Find where the given text appears and provide that cell's center as [X, Y] coordinate. 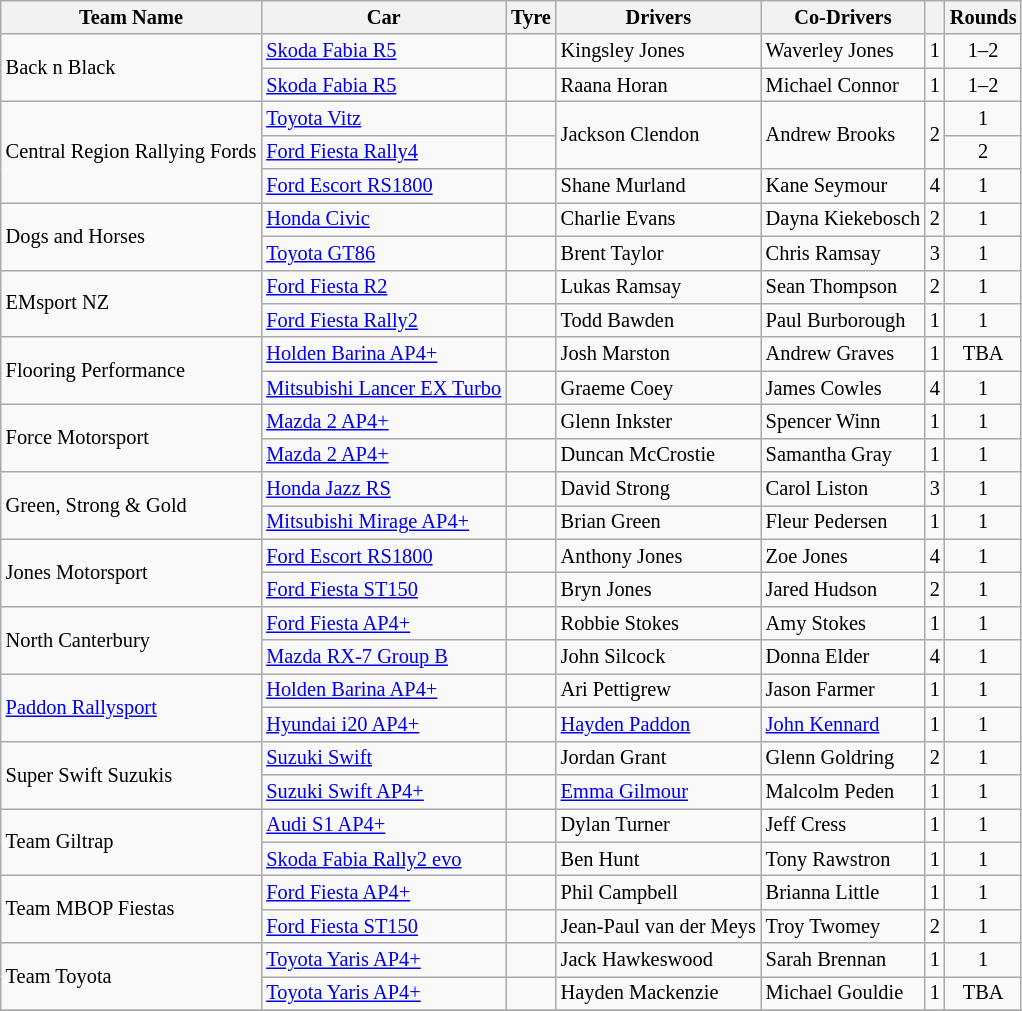
Sarah Brennan [843, 960]
Donna Elder [843, 657]
Sean Thompson [843, 287]
Toyota GT86 [384, 253]
Bryn Jones [658, 589]
Suzuki Swift AP4+ [384, 791]
Michael Connor [843, 85]
Andrew Brooks [843, 134]
Paddon Rallysport [132, 706]
Phil Campbell [658, 892]
Team Name [132, 17]
Andrew Graves [843, 354]
Troy Twomey [843, 926]
Josh Marston [658, 354]
Waverley Jones [843, 51]
Jeff Cress [843, 825]
Samantha Gray [843, 455]
John Silcock [658, 657]
Glenn Goldring [843, 758]
Tony Rawstron [843, 859]
David Strong [658, 489]
Brianna Little [843, 892]
Back n Black [132, 68]
Jones Motorsport [132, 572]
Jason Farmer [843, 690]
North Canterbury [132, 640]
Audi S1 AP4+ [384, 825]
Co-Drivers [843, 17]
Ari Pettigrew [658, 690]
Charlie Evans [658, 219]
Amy Stokes [843, 623]
Malcolm Peden [843, 791]
Mitsubishi Mirage AP4+ [384, 522]
Drivers [658, 17]
Dayna Kiekebosch [843, 219]
Super Swift Suzukis [132, 774]
Graeme Coey [658, 388]
Car [384, 17]
Zoe Jones [843, 556]
Emma Gilmour [658, 791]
Brian Green [658, 522]
Ben Hunt [658, 859]
Carol Liston [843, 489]
Hayden Mackenzie [658, 993]
Hyundai i20 AP4+ [384, 724]
Shane Murland [658, 186]
Suzuki Swift [384, 758]
Todd Bawden [658, 320]
Green, Strong & Gold [132, 506]
Team MBOP Fiestas [132, 908]
Toyota Vitz [384, 118]
Team Toyota [132, 976]
Rounds [984, 17]
Jackson Clendon [658, 134]
Honda Civic [384, 219]
Raana Horan [658, 85]
Jordan Grant [658, 758]
Flooring Performance [132, 370]
James Cowles [843, 388]
Central Region Rallying Fords [132, 152]
Dylan Turner [658, 825]
Glenn Inkster [658, 421]
Mazda RX-7 Group B [384, 657]
Ford Fiesta Rally2 [384, 320]
Paul Burborough [843, 320]
Tyre [531, 17]
Michael Gouldie [843, 993]
Team Giltrap [132, 842]
Jack Hawkeswood [658, 960]
Robbie Stokes [658, 623]
EMsport NZ [132, 304]
Ford Fiesta Rally4 [384, 152]
Jared Hudson [843, 589]
Chris Ramsay [843, 253]
Lukas Ramsay [658, 287]
Mitsubishi Lancer EX Turbo [384, 388]
Jean-Paul van der Meys [658, 926]
Force Motorsport [132, 438]
Anthony Jones [658, 556]
Kane Seymour [843, 186]
Honda Jazz RS [384, 489]
Brent Taylor [658, 253]
John Kennard [843, 724]
Spencer Winn [843, 421]
Ford Fiesta R2 [384, 287]
Skoda Fabia Rally2 evo [384, 859]
Dogs and Horses [132, 236]
Hayden Paddon [658, 724]
Fleur Pedersen [843, 522]
Duncan McCrostie [658, 455]
Kingsley Jones [658, 51]
